Locate the cell with the specified text and output its [X, Y] center coordinate. 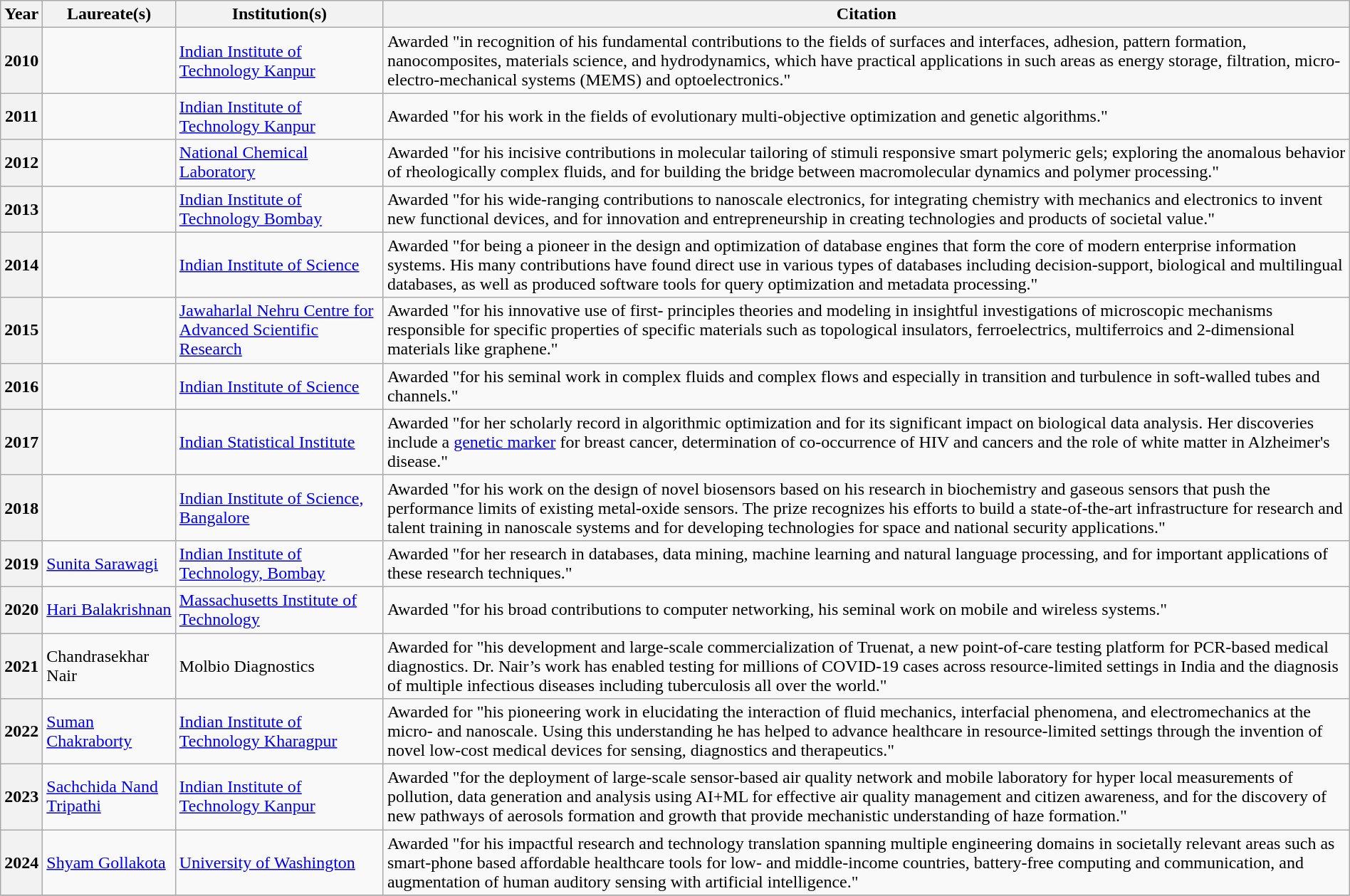
Institution(s) [279, 14]
2011 [21, 117]
Sachchida Nand Tripathi [110, 797]
Indian Statistical Institute [279, 442]
University of Washington [279, 863]
2014 [21, 265]
2010 [21, 60]
2023 [21, 797]
Indian Institute of Technology Kharagpur [279, 732]
Molbio Diagnostics [279, 666]
Indian Institute of Science, Bangalore [279, 507]
2021 [21, 666]
2024 [21, 863]
Year [21, 14]
Chandrasekhar Nair [110, 666]
Awarded "for his work in the fields of evolutionary multi-objective optimization and genetic algorithms." [866, 117]
2019 [21, 564]
Shyam Gollakota [110, 863]
2013 [21, 209]
Suman Chakraborty [110, 732]
Indian Institute of Technology, Bombay [279, 564]
Indian Institute of Technology Bombay [279, 209]
2012 [21, 162]
2017 [21, 442]
Laureate(s) [110, 14]
Awarded "for his seminal work in complex fluids and complex flows and especially in transition and turbulence in soft-walled tubes and channels." [866, 386]
2022 [21, 732]
Jawaharlal Nehru Centre for Advanced Scientific Research [279, 330]
2020 [21, 609]
Sunita Sarawagi [110, 564]
Hari Balakrishnan [110, 609]
2015 [21, 330]
2016 [21, 386]
Massachusetts Institute of Technology [279, 609]
2018 [21, 507]
Citation [866, 14]
Awarded "for his broad contributions to computer networking, his seminal work on mobile and wireless systems." [866, 609]
National Chemical Laboratory [279, 162]
